Locate the cell with the specified text and output its (X, Y) center coordinate. 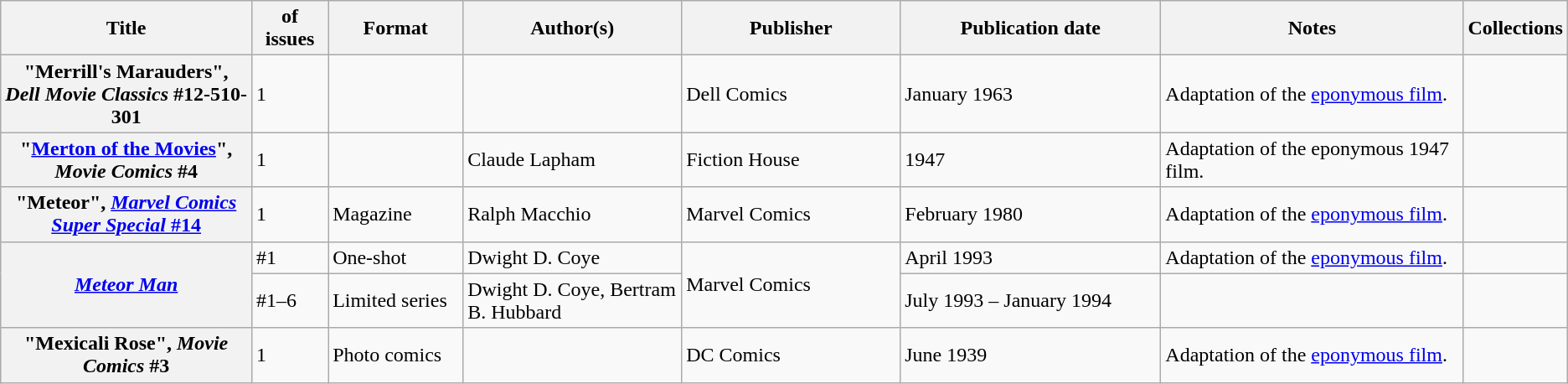
DC Comics (791, 355)
"Mexicali Rose", Movie Comics #3 (126, 355)
#1 (290, 257)
Claude Lapham (573, 159)
Dwight D. Coye (573, 257)
Ralph Macchio (573, 215)
Dell Comics (791, 94)
July 1993 – January 1994 (1030, 300)
of issues (290, 29)
Notes (1312, 29)
Fiction House (791, 159)
Limited series (395, 300)
"Merton of the Movies", Movie Comics #4 (126, 159)
April 1993 (1030, 257)
1947 (1030, 159)
Meteor Man (126, 285)
Adaptation of the eponymous 1947 film. (1312, 159)
Photo comics (395, 355)
One-shot (395, 257)
January 1963 (1030, 94)
June 1939 (1030, 355)
Format (395, 29)
Publisher (791, 29)
Publication date (1030, 29)
Collections (1515, 29)
"Meteor", Marvel Comics Super Special #14 (126, 215)
Dwight D. Coye, Bertram B. Hubbard (573, 300)
"Merrill's Marauders", Dell Movie Classics #12-510-301 (126, 94)
February 1980 (1030, 215)
#1–6 (290, 300)
Title (126, 29)
Author(s) (573, 29)
Magazine (395, 215)
